For the text-containing cell, return its midpoint in (x, y) coordinate format. 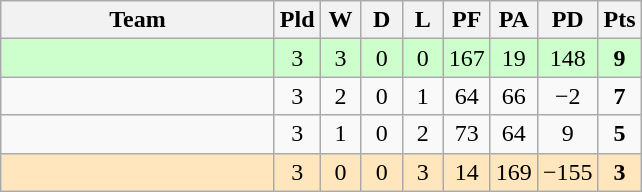
D (382, 20)
7 (620, 96)
Team (138, 20)
14 (466, 172)
167 (466, 58)
PF (466, 20)
−2 (568, 96)
66 (514, 96)
L (422, 20)
19 (514, 58)
148 (568, 58)
PA (514, 20)
169 (514, 172)
Pld (297, 20)
73 (466, 134)
Pts (620, 20)
W (340, 20)
−155 (568, 172)
PD (568, 20)
5 (620, 134)
